Capture the cell that displays the provided text and extract its (X, Y) central coordinate. 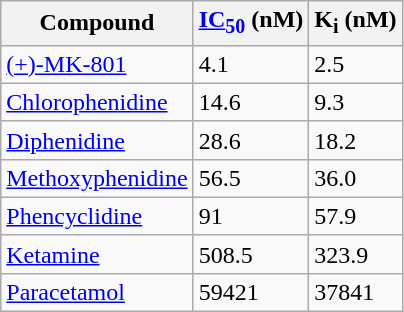
Chlorophenidine (97, 102)
Ki (nM) (356, 23)
91 (251, 216)
57.9 (356, 216)
36.0 (356, 178)
508.5 (251, 254)
18.2 (356, 140)
59421 (251, 292)
(+)-MK-801 (97, 64)
4.1 (251, 64)
9.3 (356, 102)
IC50 (nM) (251, 23)
28.6 (251, 140)
Diphenidine (97, 140)
14.6 (251, 102)
Paracetamol (97, 292)
Ketamine (97, 254)
37841 (356, 292)
2.5 (356, 64)
Compound (97, 23)
56.5 (251, 178)
Phencyclidine (97, 216)
323.9 (356, 254)
Methoxyphenidine (97, 178)
